Output the (X, Y) coordinate of the center of the cell containing the given text.  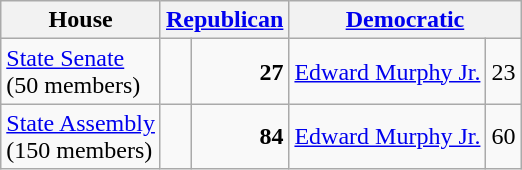
Republican (224, 20)
House (81, 20)
State Senate (50 members) (81, 72)
60 (504, 136)
27 (240, 72)
State Assembly (150 members) (81, 136)
Democratic (405, 20)
23 (504, 72)
84 (240, 136)
